Return [x, y] of the center of cell containing provided text 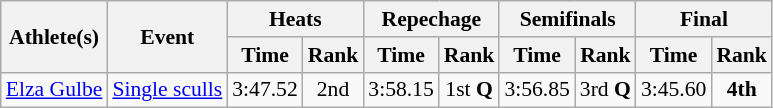
3:45.60 [674, 90]
2nd [334, 90]
Event [167, 36]
Repechage [431, 19]
1st Q [470, 90]
Elza Gulbe [54, 90]
Single sculls [167, 90]
4th [742, 90]
3:47.52 [264, 90]
Semifinals [568, 19]
Heats [295, 19]
3:56.85 [536, 90]
Final [704, 19]
3:58.15 [400, 90]
3rd Q [606, 90]
Athlete(s) [54, 36]
